Find where the given text appears and provide that cell's center as [X, Y] coordinate. 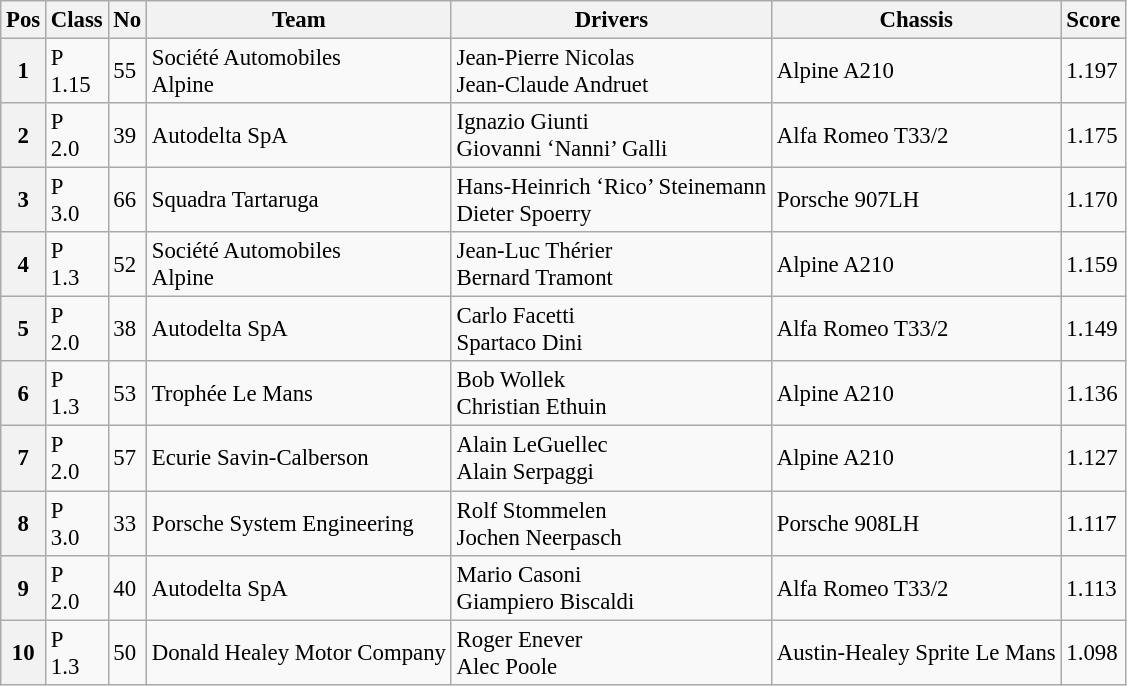
1.159 [1094, 264]
Class [78, 20]
5 [24, 330]
Ignazio Giunti Giovanni ‘Nanni’ Galli [611, 136]
6 [24, 394]
10 [24, 652]
1.098 [1094, 652]
1 [24, 72]
1.170 [1094, 200]
Jean-Luc Thérier Bernard Tramont [611, 264]
40 [127, 588]
Chassis [916, 20]
39 [127, 136]
7 [24, 458]
3 [24, 200]
Ecurie Savin-Calberson [298, 458]
Porsche 908LH [916, 524]
2 [24, 136]
Drivers [611, 20]
Donald Healey Motor Company [298, 652]
1.175 [1094, 136]
57 [127, 458]
Squadra Tartaruga [298, 200]
33 [127, 524]
1.113 [1094, 588]
52 [127, 264]
Carlo Facetti Spartaco Dini [611, 330]
P1.15 [78, 72]
Alain LeGuellec Alain Serpaggi [611, 458]
Score [1094, 20]
Team [298, 20]
8 [24, 524]
66 [127, 200]
4 [24, 264]
9 [24, 588]
53 [127, 394]
Trophée Le Mans [298, 394]
Austin-Healey Sprite Le Mans [916, 652]
Porsche 907LH [916, 200]
1.136 [1094, 394]
1.149 [1094, 330]
38 [127, 330]
Jean-Pierre Nicolas Jean-Claude Andruet [611, 72]
Bob Wollek Christian Ethuin [611, 394]
1.127 [1094, 458]
1.117 [1094, 524]
Hans-Heinrich ‘Rico’ Steinemann Dieter Spoerry [611, 200]
1.197 [1094, 72]
Rolf Stommelen Jochen Neerpasch [611, 524]
Mario Casoni Giampiero Biscaldi [611, 588]
55 [127, 72]
50 [127, 652]
No [127, 20]
Roger Enever Alec Poole [611, 652]
Pos [24, 20]
Porsche System Engineering [298, 524]
